Find where the given text appears and provide that cell's center as (x, y) coordinate. 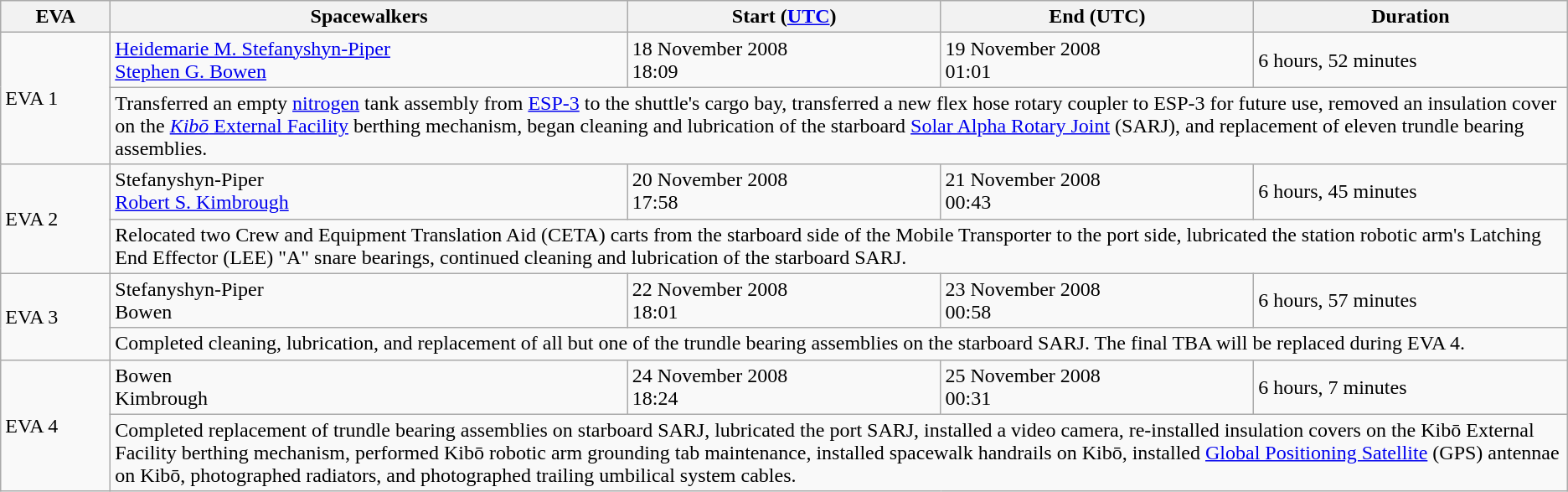
6 hours, 57 minutes (1411, 300)
Stefanyshyn-Piper Bowen (369, 300)
Bowen Kimbrough (369, 387)
EVA (55, 17)
25 November 2008 00:31 (1097, 387)
19 November 2008 01:01 (1097, 60)
EVA 1 (55, 99)
6 hours, 45 minutes (1411, 191)
22 November 2008 18:01 (784, 300)
End (UTC) (1097, 17)
Spacewalkers (369, 17)
20 November 2008 17:58 (784, 191)
EVA 2 (55, 219)
Start (UTC) (784, 17)
24 November 2008 18:24 (784, 387)
18 November 2008 18:09 (784, 60)
Heidemarie M. Stefanyshyn-Piper Stephen G. Bowen (369, 60)
23 November 2008 00:58 (1097, 300)
21 November 2008 00:43 (1097, 191)
EVA 3 (55, 317)
Stefanyshyn-Piper Robert S. Kimbrough (369, 191)
EVA 4 (55, 426)
6 hours, 52 minutes (1411, 60)
Duration (1411, 17)
6 hours, 7 minutes (1411, 387)
